From the cell containing the given text, extract its center point as [X, Y] coordinate. 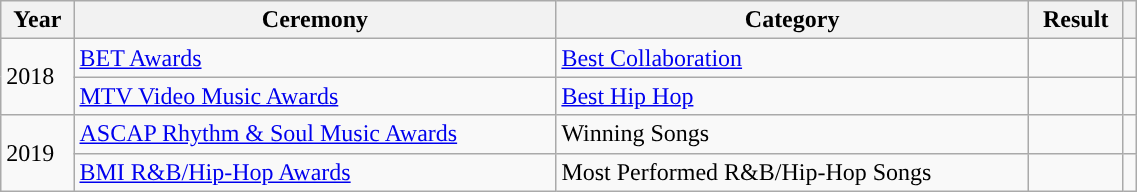
ASCAP Rhythm & Soul Music Awards [315, 134]
Ceremony [315, 20]
Best Collaboration [792, 58]
BET Awards [315, 58]
2019 [38, 153]
MTV Video Music Awards [315, 96]
Result [1076, 20]
Most Performed R&B/Hip-Hop Songs [792, 172]
Year [38, 20]
Best Hip Hop [792, 96]
2018 [38, 77]
BMI R&B/Hip-Hop Awards [315, 172]
Winning Songs [792, 134]
Category [792, 20]
